Extract the (x, y) coordinate from the center of the cell holding the provided text.  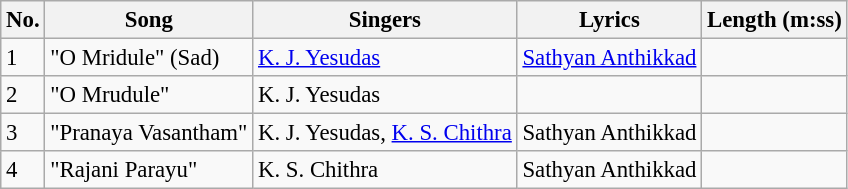
1 (23, 58)
"O Mrudule" (149, 95)
K. S. Chithra (385, 170)
"Rajani Parayu" (149, 170)
Song (149, 20)
"Pranaya Vasantham" (149, 133)
K. J. Yesudas, K. S. Chithra (385, 133)
2 (23, 95)
Singers (385, 20)
Lyrics (610, 20)
4 (23, 170)
"O Mridule" (Sad) (149, 58)
Length (m:ss) (774, 20)
3 (23, 133)
No. (23, 20)
